From the cell containing the given text, extract its center point as [x, y] coordinate. 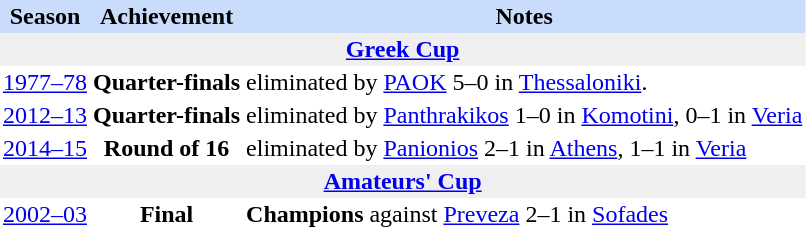
Greek Cup [402, 50]
Round of 16 [166, 148]
eliminated by PAOK 5–0 in Thessaloniki. [524, 82]
1977–78 [45, 82]
2014–15 [45, 148]
Achievement [166, 16]
Amateurs' Cup [402, 182]
Notes [524, 16]
Season [45, 16]
eliminated by Panionios 2–1 in Athens, 1–1 in Veria [524, 148]
eliminated by Panthrakikos 1–0 in Komotini, 0–1 in Veria [524, 116]
2012–13 [45, 116]
